Identify which cell holds the provided text, then report its [x, y] central coordinate. 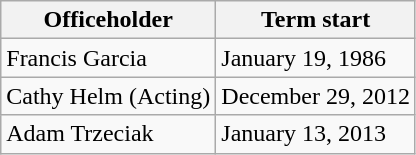
Francis Garcia [108, 58]
January 19, 1986 [316, 58]
December 29, 2012 [316, 96]
Adam Trzeciak [108, 134]
Term start [316, 20]
January 13, 2013 [316, 134]
Officeholder [108, 20]
Cathy Helm (Acting) [108, 96]
